Return the [x, y] coordinate for the center point of the cell that contains the specified text.  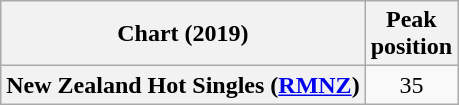
35 [411, 85]
Peakposition [411, 34]
Chart (2019) [183, 34]
New Zealand Hot Singles (RMNZ) [183, 85]
